Return the [X, Y] coordinate for the center point of the cell that contains the specified text.  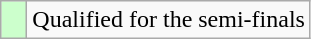
Qualified for the semi-finals [169, 20]
